Return (X, Y) of the center of cell containing provided text 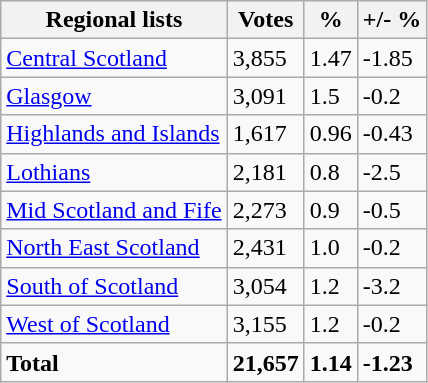
Highlands and Islands (114, 134)
0.8 (330, 172)
-3.2 (392, 286)
West of Scotland (114, 324)
21,657 (266, 362)
North East Scotland (114, 248)
South of Scotland (114, 286)
Votes (266, 20)
Central Scotland (114, 58)
-1.85 (392, 58)
Mid Scotland and Fife (114, 210)
+/- % (392, 20)
3,855 (266, 58)
-0.43 (392, 134)
1.14 (330, 362)
1.5 (330, 96)
Total (114, 362)
-2.5 (392, 172)
1,617 (266, 134)
2,181 (266, 172)
Regional lists (114, 20)
0.9 (330, 210)
1.47 (330, 58)
-1.23 (392, 362)
3,054 (266, 286)
Glasgow (114, 96)
3,155 (266, 324)
% (330, 20)
0.96 (330, 134)
2,273 (266, 210)
-0.5 (392, 210)
2,431 (266, 248)
3,091 (266, 96)
1.0 (330, 248)
Lothians (114, 172)
